Determine the [X, Y] coordinate at the center of the cell enclosing the given text.  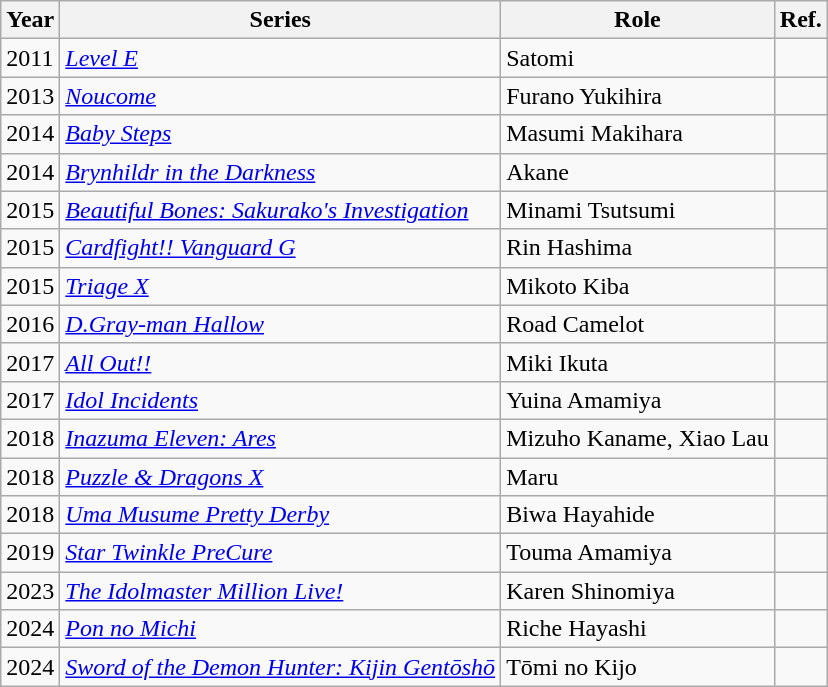
Mikoto Kiba [638, 286]
Level E [280, 58]
Satomi [638, 58]
Brynhildr in the Darkness [280, 172]
Idol Incidents [280, 400]
D.Gray-man Hallow [280, 324]
Tōmi no Kijo [638, 667]
Maru [638, 477]
Year [30, 20]
2011 [30, 58]
Miki Ikuta [638, 362]
Role [638, 20]
Cardfight!! Vanguard G [280, 248]
Triage X [280, 286]
Touma Amamiya [638, 553]
Uma Musume Pretty Derby [280, 515]
Yuina Amamiya [638, 400]
2013 [30, 96]
Furano Yukihira [638, 96]
2023 [30, 591]
Ref. [800, 20]
Riche Hayashi [638, 629]
Puzzle & Dragons X [280, 477]
Karen Shinomiya [638, 591]
Minami Tsutsumi [638, 210]
2016 [30, 324]
Inazuma Eleven: Ares [280, 438]
2019 [30, 553]
All Out!! [280, 362]
Rin Hashima [638, 248]
Pon no Michi [280, 629]
Akane [638, 172]
Road Camelot [638, 324]
Biwa Hayahide [638, 515]
Sword of the Demon Hunter: Kijin Gentōshō [280, 667]
Beautiful Bones: Sakurako's Investigation [280, 210]
Masumi Makihara [638, 134]
Baby Steps [280, 134]
Noucome [280, 96]
The Idolmaster Million Live! [280, 591]
Star Twinkle PreCure [280, 553]
Series [280, 20]
Mizuho Kaname, Xiao Lau [638, 438]
